From the cell containing the given text, extract its center point as (X, Y) coordinate. 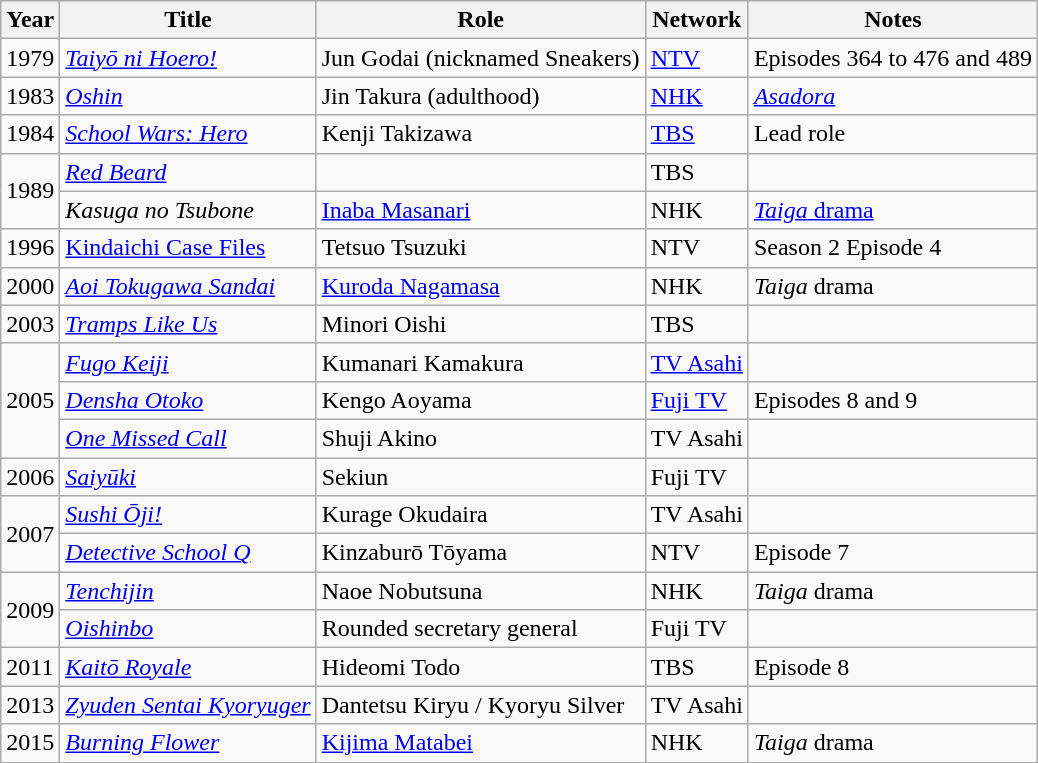
Inaba Masanari (480, 210)
Sushi Ōji! (188, 515)
2005 (30, 400)
Role (480, 20)
Kurage Okudaira (480, 515)
Kenji Takizawa (480, 134)
Densha Otoko (188, 400)
1989 (30, 191)
Tetsuo Tsuzuki (480, 248)
2003 (30, 324)
Oishinbo (188, 629)
Saiyūki (188, 477)
1983 (30, 96)
Kasuga no Tsubone (188, 210)
Episode 8 (892, 667)
Title (188, 20)
2006 (30, 477)
Zyuden Sentai Kyoryuger (188, 705)
2013 (30, 705)
Tramps Like Us (188, 324)
Episode 7 (892, 553)
2000 (30, 286)
Tenchijin (188, 591)
2011 (30, 667)
Asadora (892, 96)
Naoe Nobutsuna (480, 591)
Taiyō ni Hoero! (188, 58)
Notes (892, 20)
Red Beard (188, 172)
Kaitō Royale (188, 667)
Shuji Akino (480, 438)
Jin Takura (adulthood) (480, 96)
Network (696, 20)
1996 (30, 248)
2007 (30, 534)
Fugo Keiji (188, 362)
Kengo Aoyama (480, 400)
Episodes 364 to 476 and 489 (892, 58)
Oshin (188, 96)
Episodes 8 and 9 (892, 400)
One Missed Call (188, 438)
Lead role (892, 134)
1979 (30, 58)
Season 2 Episode 4 (892, 248)
Rounded secretary general (480, 629)
2009 (30, 610)
Kijima Matabei (480, 743)
Burning Flower (188, 743)
Kindaichi Case Files (188, 248)
School Wars: Hero (188, 134)
Jun Godai (nicknamed Sneakers) (480, 58)
Dantetsu Kiryu / Kyoryu Silver (480, 705)
Kinzaburō Tōyama (480, 553)
Kuroda Nagamasa (480, 286)
Sekiun (480, 477)
1984 (30, 134)
Detective School Q (188, 553)
2015 (30, 743)
Aoi Tokugawa Sandai (188, 286)
Minori Oishi (480, 324)
Kumanari Kamakura (480, 362)
Year (30, 20)
Hideomi Todo (480, 667)
